Locate the cell with the specified text and output its (X, Y) center coordinate. 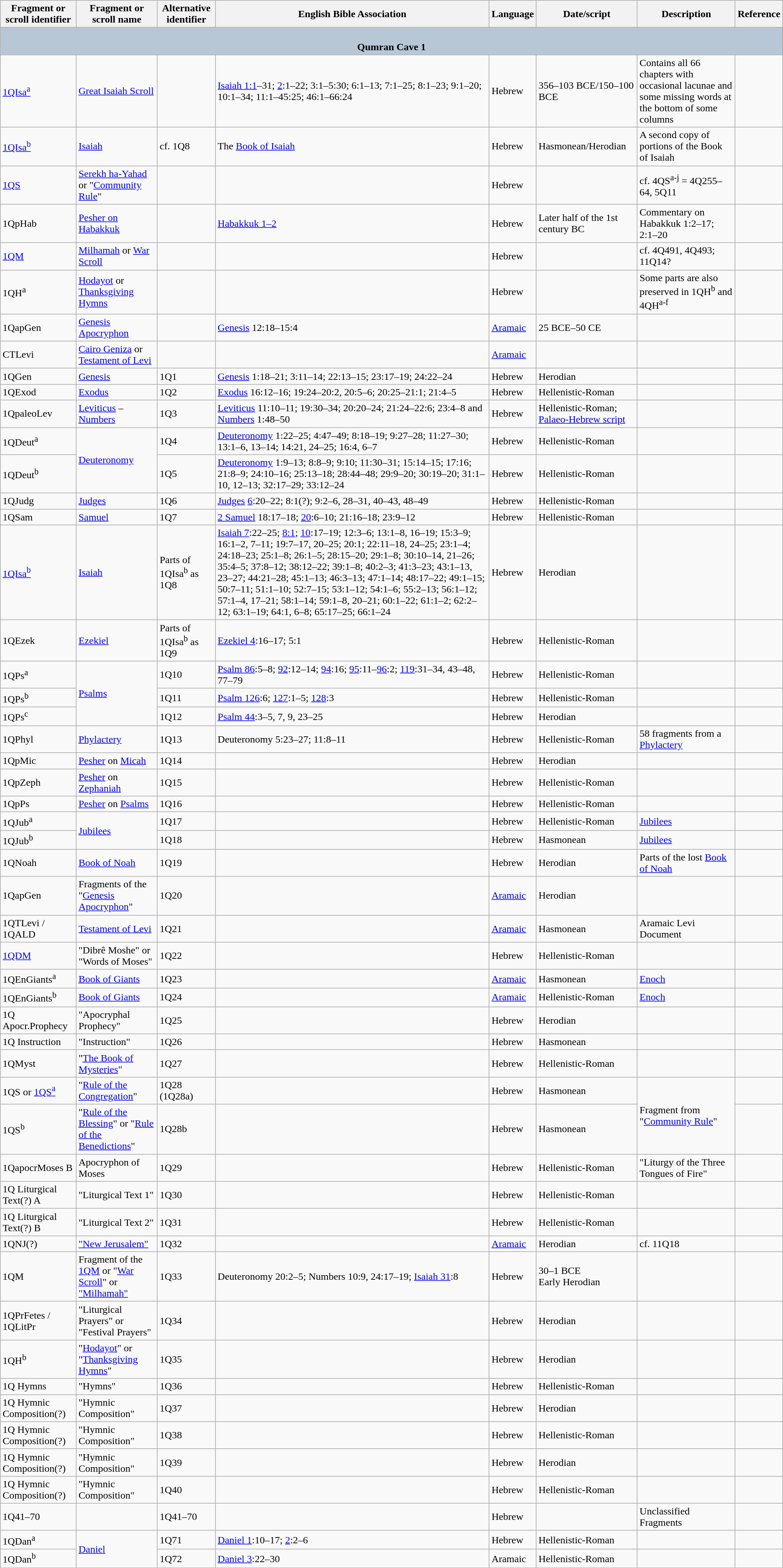
1Q6 (187, 501)
Testament of Levi (117, 929)
1QIsaa (38, 91)
Fragment of the 1QM or "War Scroll" or "Milhamah" (117, 1277)
Parts of the lost Book of Noah (686, 863)
Pesher on Zephaniah (117, 782)
1Q19 (187, 863)
1QapocrMoses B (38, 1168)
1QEnGiantsb (38, 997)
Psalm 126:6; 127:1–5; 128:3 (352, 698)
Fragment from "Community Rule" (686, 1115)
Fragment or scroll name (117, 14)
Psalms (117, 693)
1Q23 (187, 979)
1QTLevi / 1QALD (38, 929)
Hodayot or Thanksgiving Hymns (117, 292)
2 Samuel 18:17–18; 20:6–10; 21:16–18; 23:9–12 (352, 517)
Fragments of the "Genesis Apocryphon" (117, 896)
Language (513, 14)
"Dibrê Moshe" or "Words of Moses" (117, 956)
Genesis (117, 376)
1QEnGiantsa (38, 979)
1Q5 (187, 474)
1Q29 (187, 1168)
1QpPs (38, 804)
1QSam (38, 517)
1QExod (38, 392)
1Q37 (187, 1408)
"Rule of the Congregation" (117, 1090)
1Q26 (187, 1042)
1QpHab (38, 223)
1Q31 (187, 1222)
Some parts are also preserved in 1QHb and 4QHa-f (686, 292)
1Q21 (187, 929)
1Q12 (187, 716)
Judges (117, 501)
1Q16 (187, 804)
Isaiah 1:1–31; 2:1–22; 3:1–5:30; 6:1–13; 7:1–25; 8:1–23; 9:1–20; 10:1–34; 11:1–45:25; 46:1–66:24 (352, 91)
cf. 4Q491, 4Q493; 11Q14? (686, 256)
1Q33 (187, 1277)
Ezekiel 4:16–17; 5:1 (352, 641)
30–1 BCEEarly Herodian (587, 1277)
Description (686, 14)
Samuel (117, 517)
Alternative identifier (187, 14)
1Q40 (187, 1489)
"Rule of the Blessing" or "Rule of the Benedictions" (117, 1130)
Daniel (117, 1549)
1QS or 1QSa (38, 1090)
1QDanb (38, 1559)
1QJudg (38, 501)
"Liturgy of the Three Tongues of Fire" (686, 1168)
Genesis Apocryphon (117, 327)
Psalm 86:5–8; 92:12–14; 94:16; 95:11–96:2; 119:31–34, 43–48, 77–79 (352, 674)
1Q Apocr.Prophecy (38, 1020)
1Q11 (187, 698)
Deuteronomy (117, 460)
1Q2 (187, 392)
1QDeutb (38, 474)
1QDeuta (38, 441)
1QpMic (38, 761)
1QPhyl (38, 740)
"The Book of Mysteries" (117, 1063)
1Q30 (187, 1195)
Parts of 1QIsab as 1Q9 (187, 641)
1QJubb (38, 840)
1QEzek (38, 641)
Genesis 12:18–15:4 (352, 327)
Date/script (587, 14)
Phylactery (117, 740)
58 fragments from a Phylactery (686, 740)
1Q39 (187, 1463)
"Hodayot" or "Thanksgiving Hymns" (117, 1359)
Genesis 1:18–21; 3:11–14; 22:13–15; 23:17–19; 24:22–24 (352, 376)
1Q22 (187, 956)
Deuteronomy 1:22–25; 4:47–49; 8:18–19; 9:27–28; 11:27–30; 13:1–6, 13–14; 14:21, 24–25; 16:4, 6–7 (352, 441)
1Q25 (187, 1020)
1Q20 (187, 896)
1QPsb (38, 698)
"Instruction" (117, 1042)
1Q28b (187, 1130)
Deuteronomy 5:23–27; 11:8–11 (352, 740)
1Q1 (187, 376)
cf. 1Q8 (187, 146)
Apocryphon of Moses (117, 1168)
Ezekiel (117, 641)
Exodus 16:12–16; 19:24–20:2, 20:5–6; 20:25–21:1; 21:4–5 (352, 392)
1QPsa (38, 674)
1QPsc (38, 716)
Exodus (117, 392)
1Q38 (187, 1435)
25 BCE–50 CE (587, 327)
Parts of 1QIsab as 1Q8 (187, 572)
Hasmonean/Herodian (587, 146)
"Hymns" (117, 1386)
1Q Hymns (38, 1386)
"New Jerusalem" (117, 1244)
356–103 BCE/150–100 BCE (587, 91)
1Q32 (187, 1244)
1Q35 (187, 1359)
1QDM (38, 956)
Cairo Geniza or Testament of Levi (117, 355)
Commentary on Habakkuk 1:2–17; 2:1–20 (686, 223)
1Q24 (187, 997)
1QGen (38, 376)
Habakkuk 1–2 (352, 223)
Psalm 44:3–5, 7, 9, 23–25 (352, 716)
Aramaic Levi Document (686, 929)
1Q Liturgical Text(?) B (38, 1222)
1QDana (38, 1540)
1QPrFetes / 1QLitPr (38, 1321)
Qumran Cave 1 (391, 41)
1QHa (38, 292)
1Q4 (187, 441)
Pesher on Psalms (117, 804)
1Q27 (187, 1063)
1QSb (38, 1130)
A second copy of portions of the Book of Isaiah (686, 146)
Fragment or scroll identifier (38, 14)
1QNoah (38, 863)
CTLevi (38, 355)
1QpaleoLev (38, 413)
Leviticus 11:10–11; 19:30–34; 20:20–24; 21:24–22:6; 23:4–8 and Numbers 1:48–50 (352, 413)
1Q15 (187, 782)
Deuteronomy 20:2–5; Numbers 10:9, 24:17–19; Isaiah 31:8 (352, 1277)
1Q3 (187, 413)
1Q7 (187, 517)
Daniel 1:10–17; 2:2–6 (352, 1540)
Milhamah or War Scroll (117, 256)
1Q28 (1Q28a) (187, 1090)
"Liturgical Prayers" or "Festival Prayers" (117, 1321)
Great Isaiah Scroll (117, 91)
Daniel 3:22–30 (352, 1559)
1QpZeph (38, 782)
1Q36 (187, 1386)
Pesher on Micah (117, 761)
Unclassified Fragments (686, 1517)
1Q Liturgical Text(?) A (38, 1195)
"Liturgical Text 1" (117, 1195)
1Q Instruction (38, 1042)
1Q17 (187, 822)
1Q18 (187, 840)
1QS (38, 185)
1Q10 (187, 674)
1Q34 (187, 1321)
Hellenistic-Roman; Palaeo-Hebrew script (587, 413)
Judges 6:20–22; 8:1(?); 9:2–6, 28–31, 40–43, 48–49 (352, 501)
Leviticus – Numbers (117, 413)
1QHb (38, 1359)
1QMyst (38, 1063)
1Q71 (187, 1540)
Later half of the 1st century BC (587, 223)
1QNJ(?) (38, 1244)
The Book of Isaiah (352, 146)
1Q72 (187, 1559)
"Liturgical Text 2" (117, 1222)
Contains all 66 chapters with occasional lacunae and some missing words at the bottom of some columns (686, 91)
1Q14 (187, 761)
1QJuba (38, 822)
1Q13 (187, 740)
cf. 11Q18 (686, 1244)
Book of Noah (117, 863)
English Bible Association (352, 14)
Reference (759, 14)
Serekh ha-Yahad or "Community Rule" (117, 185)
"Apocryphal Prophecy" (117, 1020)
Pesher on Habakkuk (117, 223)
cf. 4QSa-j = 4Q255–64, 5Q11 (686, 185)
